Provide the (X, Y) coordinate of the cell's center where the given text is located.  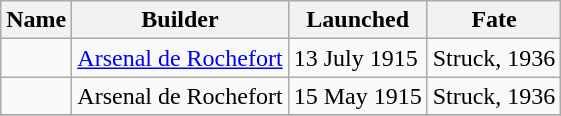
Fate (494, 20)
Builder (180, 20)
15 May 1915 (358, 96)
Name (36, 20)
13 July 1915 (358, 58)
Launched (358, 20)
